Extract the [X, Y] coordinate from the center of the cell holding the provided text.  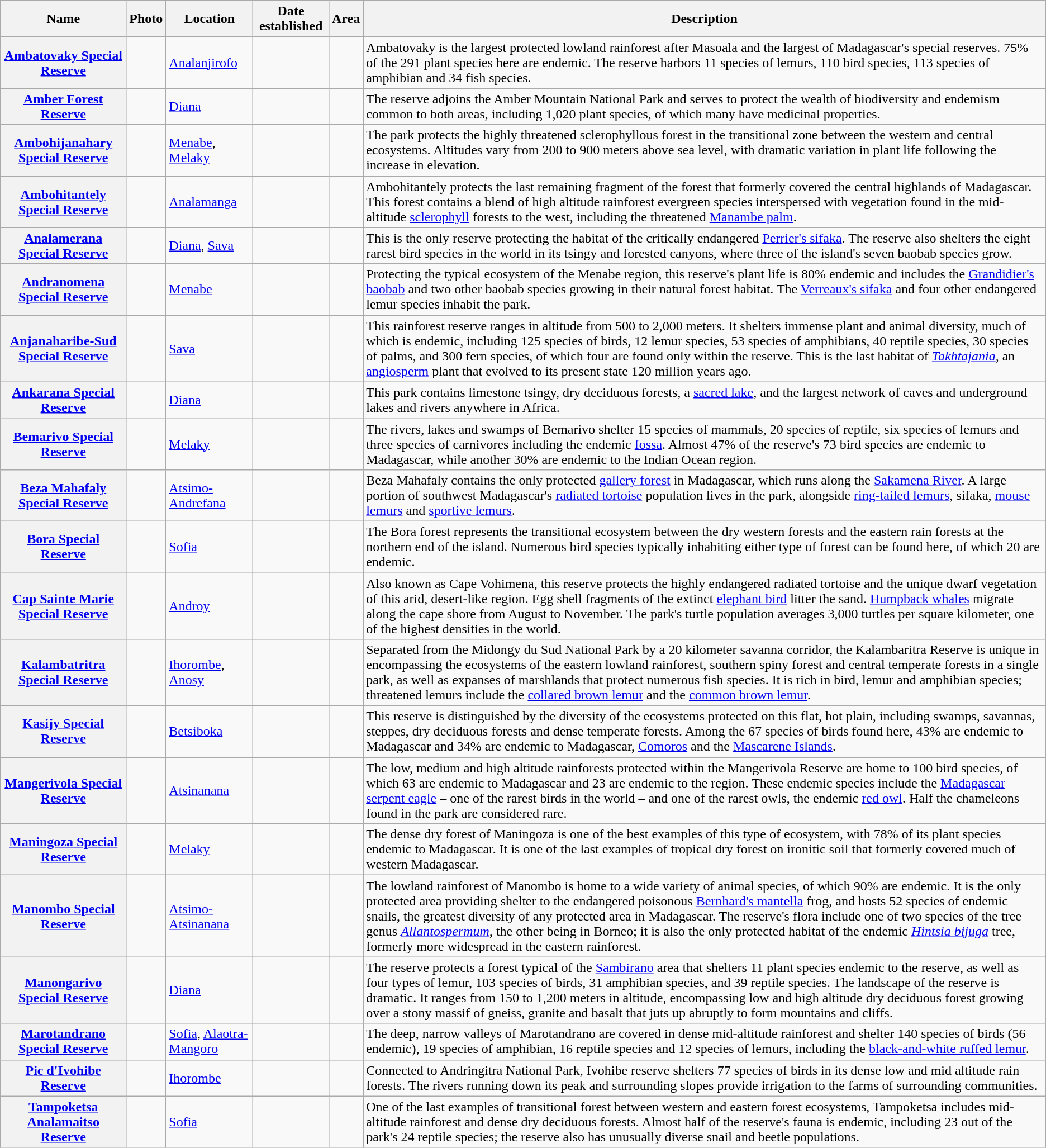
Cap Sainte Marie Special Reserve [64, 606]
Analamerana Special Reserve [64, 246]
Andranomena Special Reserve [64, 290]
Diana, Sava [210, 246]
Marotandrano Special Reserve [64, 1042]
Ihorombe, Anosy [210, 673]
Amber Forest Reserve [64, 106]
Area [345, 19]
Pic d'Ivohibe Reserve [64, 1078]
Date established [291, 19]
Name [64, 19]
Manongarivo Special Reserve [64, 990]
Tampoketsa Analamaitso Reserve [64, 1122]
Sofia, Alaotra-Mangoro [210, 1042]
Ambohitantely Special Reserve [64, 202]
Mangerivola Special Reserve [64, 790]
Ambohijanahary Special Reserve [64, 150]
Atsinanana [210, 790]
Manombo Special Reserve [64, 916]
Atsimo-Andrefana [210, 495]
Bemarivo Special Reserve [64, 444]
Sava [210, 349]
Menabe, Melaky [210, 150]
Ihorombe [210, 1078]
Kasijy Special Reserve [64, 732]
Beza Mahafaly Special Reserve [64, 495]
Kalambatritra Special Reserve [64, 673]
Photo [146, 19]
Analanjirofo [210, 63]
Analamanga [210, 202]
Androy [210, 606]
Maningoza Special Reserve [64, 850]
Betsiboka [210, 732]
Location [210, 19]
Atsimo-Atsinanana [210, 916]
Description [705, 19]
Menabe [210, 290]
Bora Special Reserve [64, 547]
Ankarana Special Reserve [64, 400]
Ambatovaky Special Reserve [64, 63]
Anjanaharibe-Sud Special Reserve [64, 349]
